Locate the cell with the specified text and output its [x, y] center coordinate. 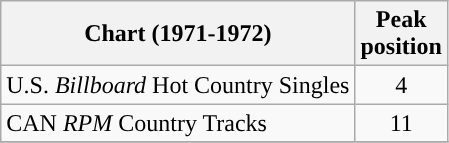
11 [401, 123]
CAN RPM Country Tracks [178, 123]
Chart (1971-1972) [178, 34]
Peakposition [401, 34]
U.S. Billboard Hot Country Singles [178, 85]
4 [401, 85]
